Capture the cell that displays the provided text and extract its (X, Y) central coordinate. 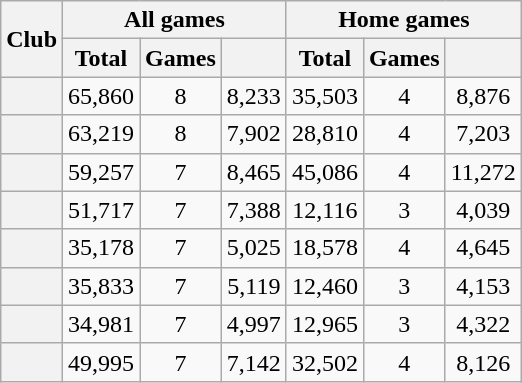
5,025 (254, 248)
4,322 (483, 324)
59,257 (102, 172)
18,578 (324, 248)
4,645 (483, 248)
32,502 (324, 362)
8,465 (254, 172)
7,203 (483, 134)
65,860 (102, 96)
Home games (404, 20)
7,388 (254, 210)
4,997 (254, 324)
11,272 (483, 172)
63,219 (102, 134)
35,503 (324, 96)
28,810 (324, 134)
8,876 (483, 96)
34,981 (102, 324)
12,460 (324, 286)
49,995 (102, 362)
8,233 (254, 96)
4,153 (483, 286)
35,178 (102, 248)
7,902 (254, 134)
7,142 (254, 362)
Club (32, 39)
45,086 (324, 172)
5,119 (254, 286)
8,126 (483, 362)
12,116 (324, 210)
51,717 (102, 210)
All games (175, 20)
35,833 (102, 286)
12,965 (324, 324)
4,039 (483, 210)
